Capture the cell that displays the provided text and extract its (x, y) central coordinate. 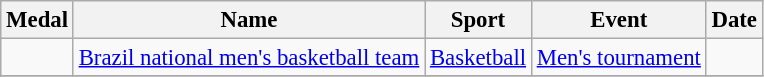
Date (734, 20)
Sport (478, 20)
Name (248, 20)
Event (618, 20)
Medal (38, 20)
Brazil national men's basketball team (248, 58)
Men's tournament (618, 58)
Basketball (478, 58)
